Search for the cell housing the specified text and yield its [x, y] center coordinate. 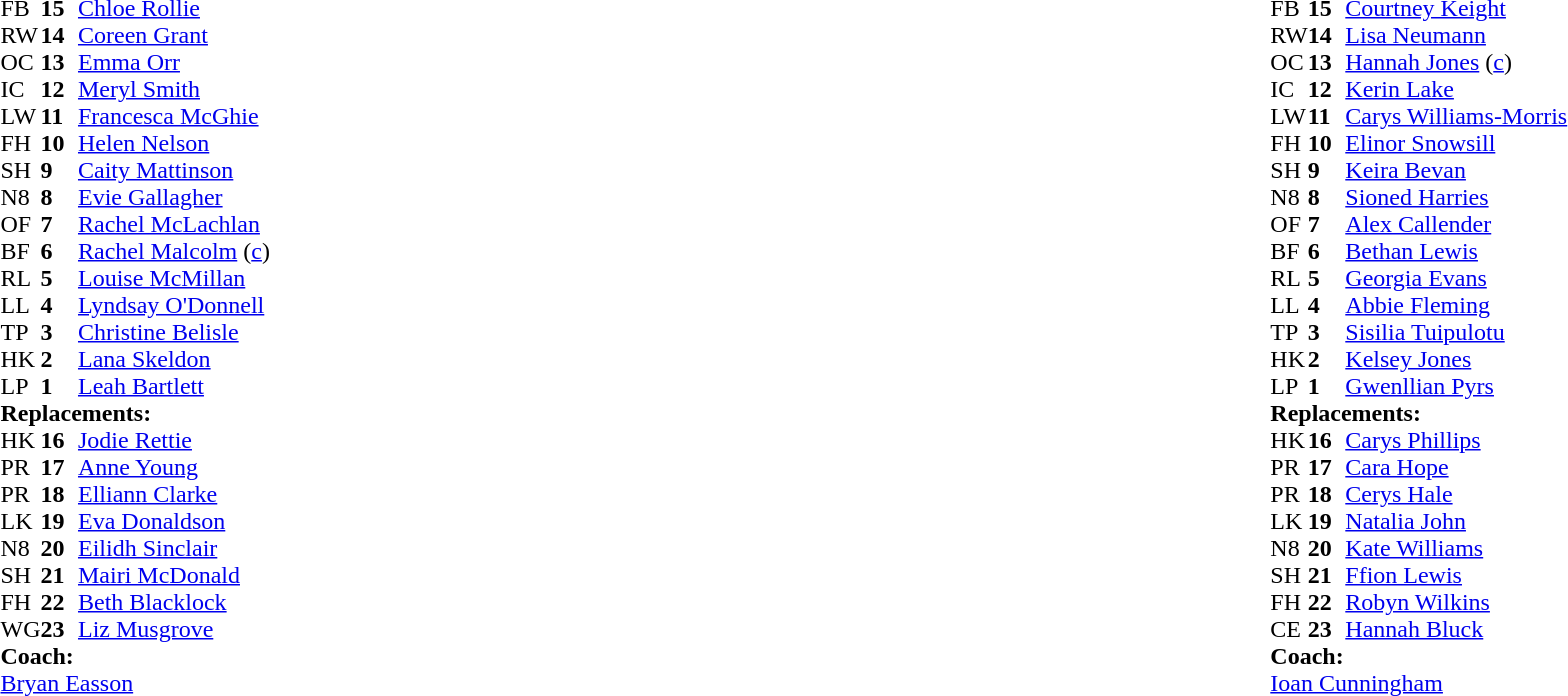
Emma Orr [174, 62]
Bethan Lewis [1456, 252]
Eilidh Sinclair [174, 548]
Carys Phillips [1456, 440]
Georgia Evans [1456, 278]
Cara Hope [1456, 468]
Sisilia Tuipulotu [1456, 332]
Sioned Harries [1456, 198]
Lisa Neumann [1456, 36]
Natalia John [1456, 522]
Kate Williams [1456, 548]
Caity Mattinson [174, 170]
Leah Bartlett [174, 386]
Gwenllian Pyrs [1456, 386]
Hannah Bluck [1456, 630]
CE [1289, 630]
Kerin Lake [1456, 90]
Eva Donaldson [174, 522]
Christine Belisle [174, 332]
Elinor Snowsill [1456, 144]
Lana Skeldon [174, 360]
Elliann Clarke [174, 494]
Anne Young [174, 468]
Abbie Fleming [1456, 306]
Keira Bevan [1456, 170]
Helen Nelson [174, 144]
Louise McMillan [174, 278]
Beth Blacklock [174, 602]
Kelsey Jones [1456, 360]
Rachel Malcolm (c) [174, 252]
Rachel McLachlan [174, 224]
Meryl Smith [174, 90]
WG [20, 630]
Mairi McDonald [174, 576]
Cerys Hale [1456, 494]
Carys Williams-Morris [1456, 116]
Hannah Jones (c) [1456, 62]
Robyn Wilkins [1456, 602]
Jodie Rettie [174, 440]
Evie Gallagher [174, 198]
Francesca McGhie [174, 116]
Lyndsay O'Donnell [174, 306]
Coreen Grant [174, 36]
Ffion Lewis [1456, 576]
Liz Musgrove [174, 630]
Alex Callender [1456, 224]
